Detect which cell encompasses the target text, then output its [X, Y] center coordinate. 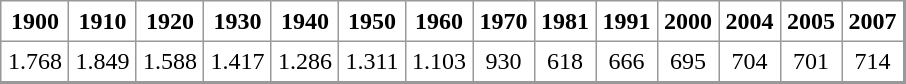
1991 [627, 21]
1.103 [439, 62]
1910 [103, 21]
1.768 [35, 62]
714 [873, 62]
2007 [873, 21]
1970 [504, 21]
1.417 [238, 62]
701 [811, 62]
666 [627, 62]
2004 [750, 21]
1940 [305, 21]
1.311 [372, 62]
704 [750, 62]
930 [504, 62]
1900 [35, 21]
695 [688, 62]
1950 [372, 21]
1.588 [170, 62]
1960 [439, 21]
1.849 [103, 62]
1981 [565, 21]
2005 [811, 21]
618 [565, 62]
1920 [170, 21]
1930 [238, 21]
2000 [688, 21]
1.286 [305, 62]
